From the cell containing the given text, extract its center point as (X, Y) coordinate. 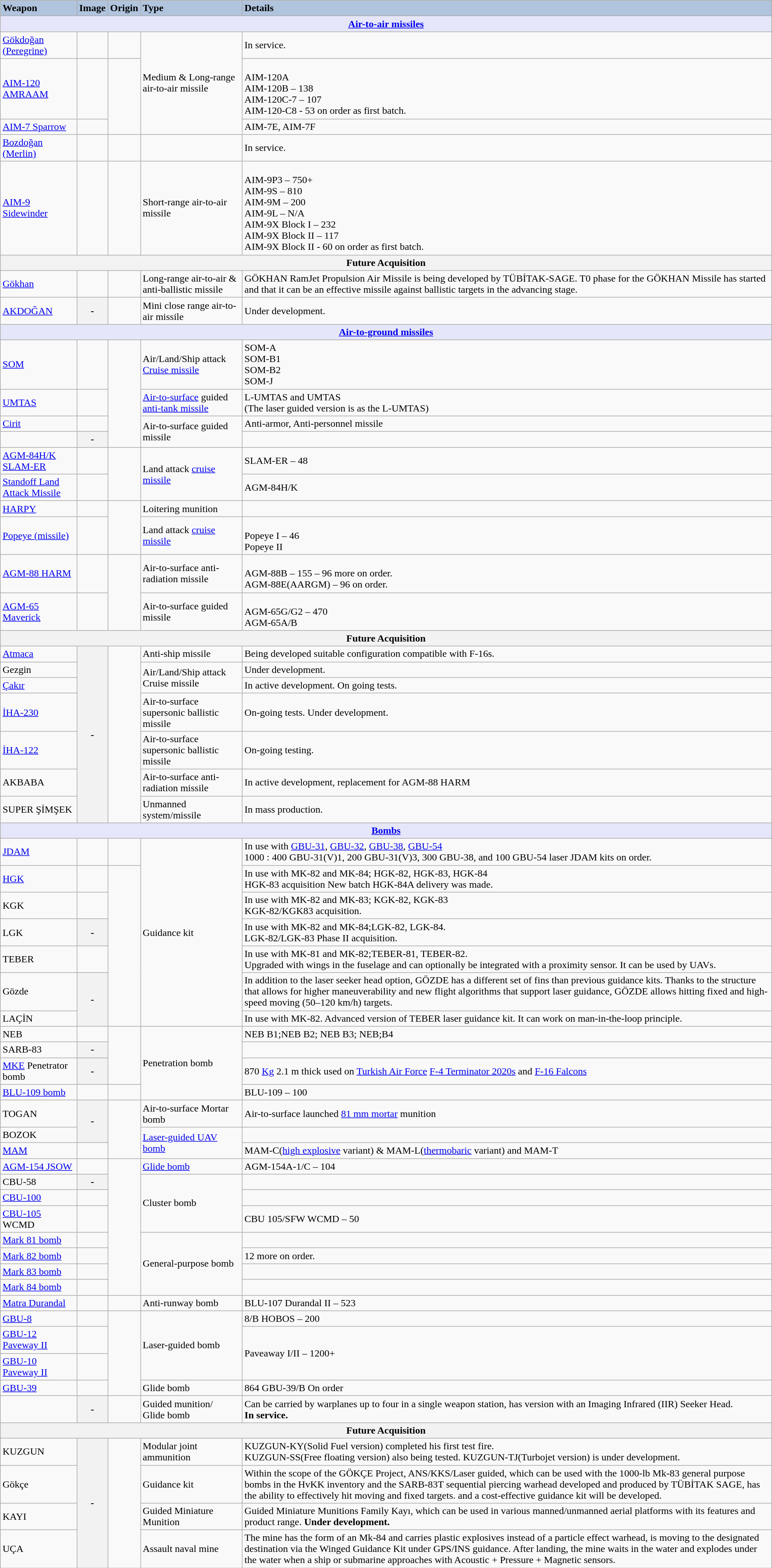
MAM-C(high explosive variant) & MAM-L(thermobaric variant) and MAM-T (507, 1150)
LGK (39, 933)
UMTAS (39, 402)
Guided Miniature Munition (191, 1516)
Details (507, 8)
Anti-armor, Anti-personnel missile (507, 424)
Gözde (39, 992)
Air-to-air missiles (386, 24)
TOGAN (39, 1113)
On-going testing. (507, 750)
Standoff Land Attack Missile (39, 487)
AGM-88 HARM (39, 574)
AIM-120 AMRAAM (39, 89)
İHA-122 (39, 750)
SUPER ŞİMŞEK (39, 809)
Laser-guided UAV bomb (191, 1143)
Cirit (39, 424)
UÇA (39, 1549)
In use with GBU-31, GBU-32, GBU-38, GBU-541000 : 400 GBU-31(V)1, 200 GBU-31(V)3, 300 GBU-38, and 100 GBU-54 laser JDAM kits on order. (507, 852)
In active development, replacement for AGM-88 HARM (507, 783)
Mark 83 bomb (39, 1272)
BLU-109 bomb (39, 1092)
SARB-83 (39, 1050)
Atmaca (39, 654)
870 Kg 2.1 m thick used on Turkish Air Force F-4 Terminator 2020s and F-16 Falcons (507, 1071)
In mass production. (507, 809)
KGK (39, 905)
MAM (39, 1150)
AGM-88B – 155 – 96 more on order.AGM-88E(AARGM) – 96 on order. (507, 574)
Mini close range air-to-air missile (191, 311)
Type (191, 8)
Anti-runway bomb (191, 1303)
AKDOĞAN (39, 311)
BOZOK (39, 1135)
TEBER (39, 959)
AGM-154A-1/C – 104 (507, 1166)
Image (92, 8)
LAÇİN (39, 1018)
On-going tests. Under development. (507, 712)
Unmanned system/missile (191, 809)
İHA-230 (39, 712)
SOM (39, 364)
SLAM-ER – 48 (507, 461)
AGM-65 Maverick (39, 611)
BLU-109 – 100 (507, 1092)
Laser-guided bomb (191, 1345)
Gökçe (39, 1484)
GBU-12 Paveway II (39, 1340)
In use with MK-82 and MK-83; KGK-82, KGK-83KGK-82/KGK83 acquisition. (507, 905)
Being developed suitable configuration compatible with F-16s. (507, 654)
Mark 81 bomb (39, 1240)
AIM-7E, AIM-7F (507, 127)
Gökdoğan (Peregrine) (39, 45)
In use with MK-82 and MK-84; HGK-82, HGK-83, HGK-84HGK-83 acquisition New batch HGK-84A delivery was made. (507, 879)
Modular joint ammunition (191, 1451)
In use with MK-82 and MK-84;LGK-82, LGK-84.LGK-82/LGK-83 Phase II acquisition. (507, 933)
Air-to-surface launched 81 mm mortar munition (507, 1113)
NEB (39, 1034)
Popeye I – 46Popeye II (507, 536)
Air-to-surface guided anti-tank missile (191, 402)
Can be carried by warplanes up to four in a single weapon station, has version with an Imaging Infrared (IIR) Seeker Head.In service. (507, 1409)
Guided munition/Glide bomb (191, 1409)
Matra Durandal (39, 1303)
Air-to-ground missiles (386, 332)
Weapon (39, 8)
Origin (124, 8)
GBU-8 (39, 1319)
GBU-10 Paveway II (39, 1366)
Anti-ship missile (191, 654)
HGK (39, 879)
Gökhan (39, 284)
General-purpose bomb (191, 1264)
JDAM (39, 852)
Medium & Long-range air-to-air missile (191, 83)
Bozdoğan (Merlin) (39, 148)
AGM-65G/G2 – 470AGM-65A/B (507, 611)
Mark 82 bomb (39, 1256)
Gezgin (39, 670)
KAYI (39, 1516)
Air-to-surface Mortar bomb (191, 1113)
MKE Penetrator bomb (39, 1071)
AIM-9 Sidewinder (39, 208)
CBU-100 (39, 1198)
8/B HOBOS – 200 (507, 1319)
Cluster bomb (191, 1203)
Short-range air-to-air missile (191, 208)
AGM-84H/K SLAM-ER (39, 461)
AIM-9P3 – 750+AIM-9S – 810AIM-9M – 200AIM-9L – N/AAIM-9X Block I – 232AIM-9X Block II – 117AIM-9X Block II - 60 on order as first batch. (507, 208)
AIM-7 Sparrow (39, 127)
SOM-ASOM-B1SOM-B2SOM-J (507, 364)
In use with MK-82. Advanced version of TEBER laser guidance kit. It can work on man-in-the-loop principle. (507, 1018)
Popeye (missile) (39, 536)
CBU 105/SFW WCMD – 50 (507, 1219)
HARPY (39, 509)
NEB B1;NEB B2; NEB B3; NEB;B4 (507, 1034)
AKBABA (39, 783)
AGM-154 JSOW (39, 1166)
In active development. On going tests. (507, 685)
L-UMTAS and UMTAS(The laser guided version is as the L-UMTAS) (507, 402)
Loitering munition (191, 509)
GBU-39 (39, 1388)
864 GBU-39/B On order (507, 1388)
Bombs (386, 831)
12 more on order. (507, 1256)
CBU-58 (39, 1182)
Long-range air-to-air & anti-ballistic missile (191, 284)
AGM-84H/K (507, 487)
CBU-105 WCMD (39, 1219)
Mark 84 bomb (39, 1287)
Paveaway I/II – 1200+ (507, 1353)
Assault naval mine (191, 1549)
BLU-107 Durandal II – 523 (507, 1303)
Çakır (39, 685)
Penetration bomb (191, 1063)
AIM-120AAIM-120B – 138AIM-120C-7 – 107AIM-120-C8 - 53 on order as first batch. (507, 89)
KUZGUN (39, 1451)
